Return [X, Y] of the center of cell containing provided text 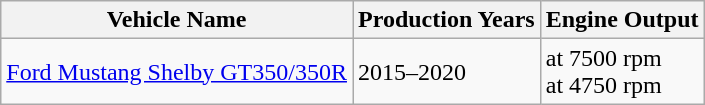
2015–2020 [446, 72]
at 7500 rpm at 4750 rpm [622, 72]
Engine Output [622, 20]
Vehicle Name [177, 20]
Ford Mustang Shelby GT350/350R [177, 72]
Production Years [446, 20]
